Scan for the cell matching the given text and deliver its [X, Y] coordinate at center. 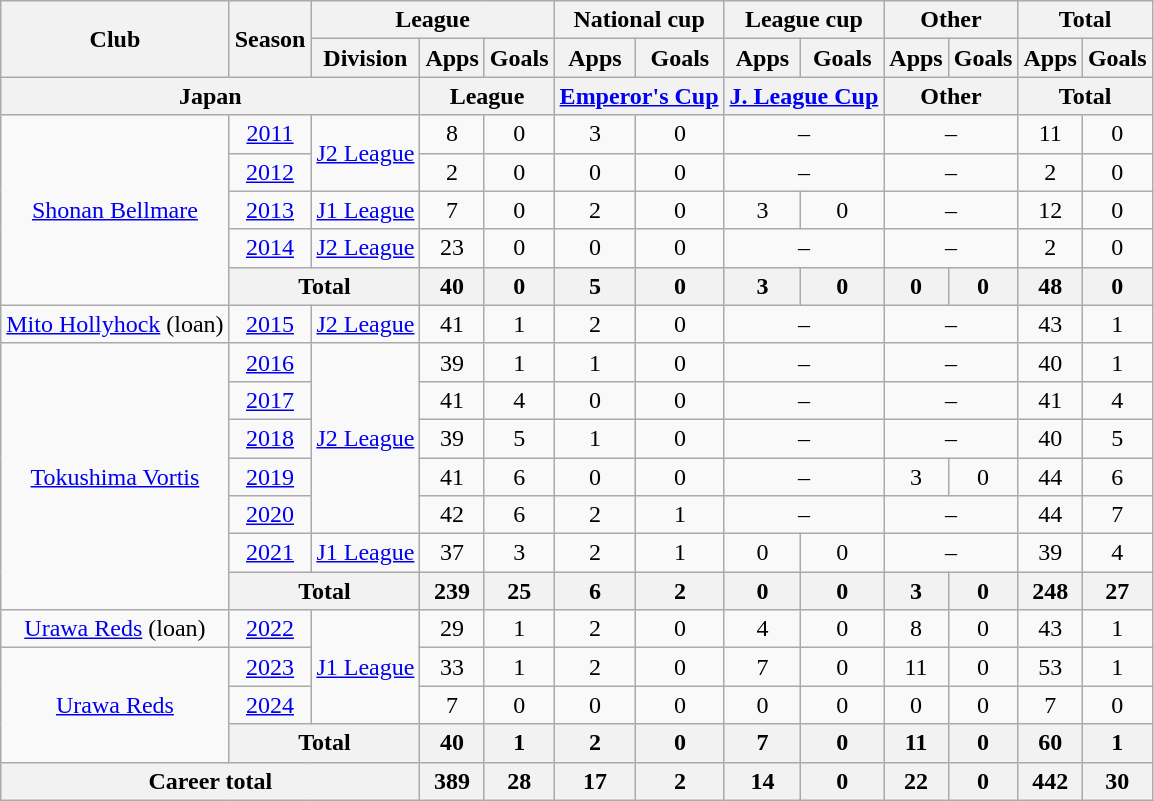
239 [452, 591]
442 [1050, 781]
389 [452, 781]
2019 [270, 477]
2016 [270, 362]
2012 [270, 172]
Mito Hollyhock (loan) [115, 324]
25 [519, 591]
2023 [270, 667]
Club [115, 39]
2013 [270, 210]
2020 [270, 515]
42 [452, 515]
37 [452, 553]
Urawa Reds [115, 705]
2018 [270, 438]
30 [1117, 781]
23 [452, 248]
60 [1050, 743]
Shonan Bellmare [115, 210]
14 [762, 781]
28 [519, 781]
2021 [270, 553]
2017 [270, 400]
National cup [639, 20]
2015 [270, 324]
League cup [804, 20]
Emperor's Cup [639, 96]
Urawa Reds (loan) [115, 629]
12 [1050, 210]
Career total [210, 781]
33 [452, 667]
29 [452, 629]
48 [1050, 286]
Tokushima Vortis [115, 476]
Season [270, 39]
2022 [270, 629]
J. League Cup [804, 96]
Japan [210, 96]
2014 [270, 248]
Division [366, 58]
53 [1050, 667]
2011 [270, 134]
22 [916, 781]
27 [1117, 591]
17 [595, 781]
2024 [270, 705]
248 [1050, 591]
